Detect which cell encompasses the target text, then output its (x, y) center coordinate. 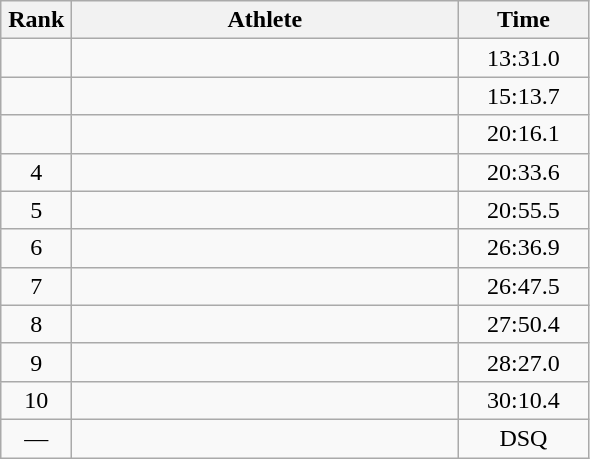
26:36.9 (524, 248)
15:13.7 (524, 96)
7 (36, 286)
6 (36, 248)
27:50.4 (524, 324)
5 (36, 210)
DSQ (524, 438)
— (36, 438)
Athlete (265, 20)
10 (36, 400)
9 (36, 362)
13:31.0 (524, 58)
Time (524, 20)
20:33.6 (524, 172)
4 (36, 172)
20:16.1 (524, 134)
26:47.5 (524, 286)
20:55.5 (524, 210)
30:10.4 (524, 400)
8 (36, 324)
28:27.0 (524, 362)
Rank (36, 20)
